Determine the (X, Y) coordinate at the center of the cell enclosing the given text.  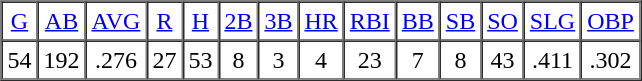
SO (502, 22)
3B (278, 22)
H (200, 22)
G (20, 22)
27 (164, 60)
3 (278, 60)
.302 (610, 60)
SB (460, 22)
R (164, 22)
OBP (610, 22)
43 (502, 60)
54 (20, 60)
SLG (552, 22)
.411 (552, 60)
RBI (370, 22)
HR (320, 22)
2B (238, 22)
23 (370, 60)
BB (418, 22)
7 (418, 60)
53 (200, 60)
AVG (116, 22)
.276 (116, 60)
AB (62, 22)
192 (62, 60)
4 (320, 60)
